Extract the (X, Y) coordinate from the center of the cell holding the provided text.  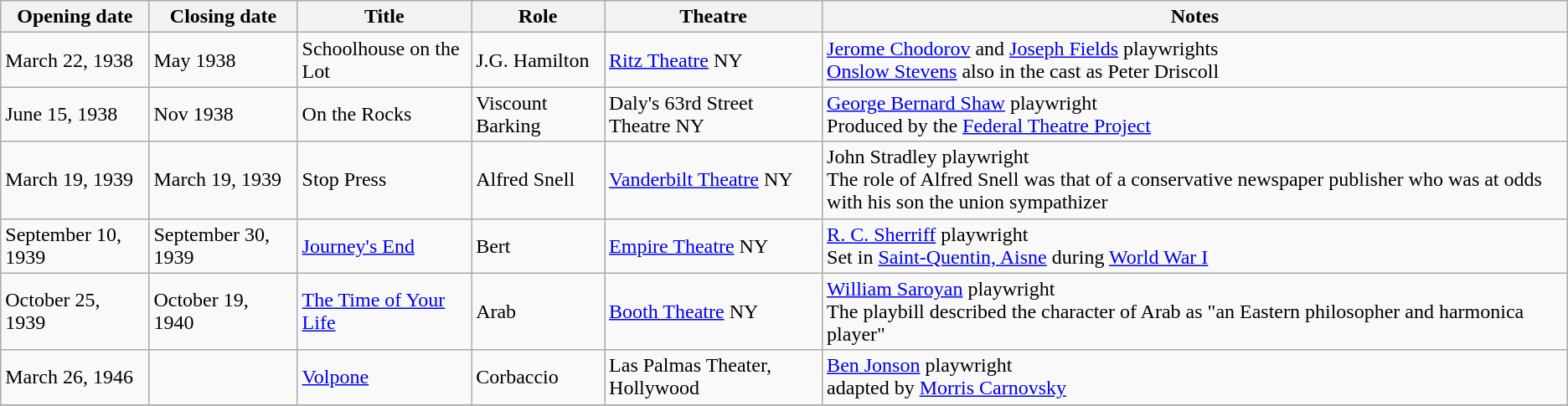
Schoolhouse on the Lot (384, 60)
The Time of Your Life (384, 311)
Las Palmas Theater, Hollywood (714, 377)
Bert (538, 246)
October 25, 1939 (75, 311)
Viscount Barking (538, 114)
Opening date (75, 17)
Ritz Theatre NY (714, 60)
Journey's End (384, 246)
Role (538, 17)
Closing date (223, 17)
Volpone (384, 377)
On the Rocks (384, 114)
Theatre (714, 17)
Title (384, 17)
William Saroyan playwright The playbill described the character of Arab as "an Eastern philosopher and harmonica player" (1195, 311)
October 19, 1940 (223, 311)
Notes (1195, 17)
R. C. Sherriff playwrightSet in Saint-Quentin, Aisne during World War I (1195, 246)
Daly's 63rd Street Theatre NY (714, 114)
Nov 1938 (223, 114)
George Bernard Shaw playwrightProduced by the Federal Theatre Project (1195, 114)
March 26, 1946 (75, 377)
Jerome Chodorov and Joseph Fields playwrightsOnslow Stevens also in the cast as Peter Driscoll (1195, 60)
September 30, 1939 (223, 246)
March 22, 1938 (75, 60)
September 10, 1939 (75, 246)
Ben Jonson playwrightadapted by Morris Carnovsky (1195, 377)
Booth Theatre NY (714, 311)
Corbaccio (538, 377)
Arab (538, 311)
J.G. Hamilton (538, 60)
May 1938 (223, 60)
Alfred Snell (538, 180)
Stop Press (384, 180)
Vanderbilt Theatre NY (714, 180)
Empire Theatre NY (714, 246)
John Stradley playwrightThe role of Alfred Snell was that of a conservative newspaper publisher who was at odds with his son the union sympathizer (1195, 180)
June 15, 1938 (75, 114)
